Output the (X, Y) coordinate of the center of the cell containing the given text.  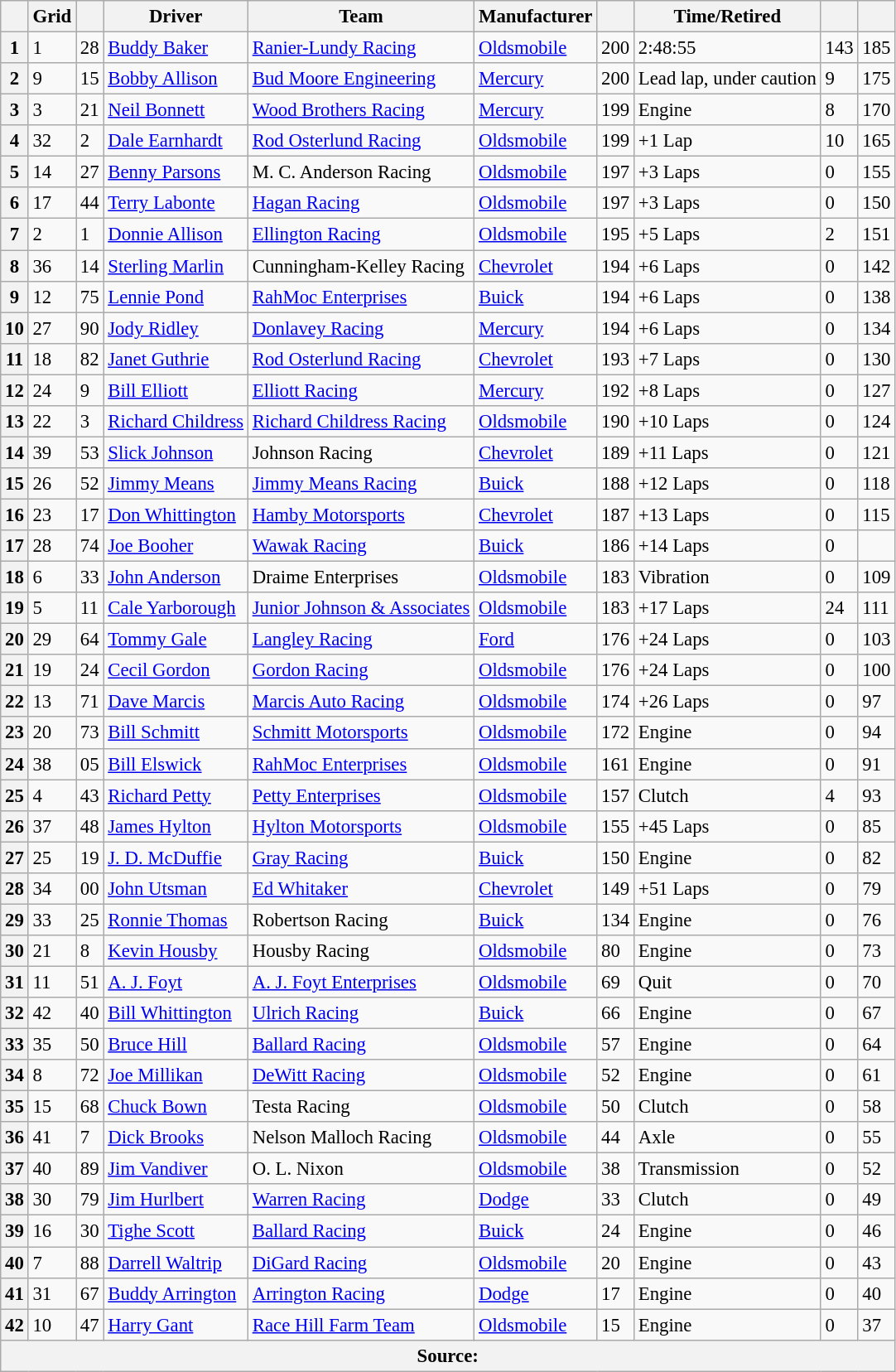
Sterling Marlin (176, 266)
2:48:55 (728, 48)
Dave Marcis (176, 702)
Testa Racing (361, 1107)
193 (616, 359)
165 (876, 141)
Cecil Gordon (176, 670)
Donlavey Racing (361, 328)
Richard Childress Racing (361, 422)
Kevin Housby (176, 951)
58 (876, 1107)
Jimmy Means Racing (361, 484)
91 (876, 764)
Hylton Motorsports (361, 826)
70 (876, 982)
Jim Hurlbert (176, 1200)
Harry Gant (176, 1325)
James Hylton (176, 826)
Petty Enterprises (361, 795)
97 (876, 702)
74 (89, 546)
+5 Laps (728, 234)
111 (876, 608)
124 (876, 422)
185 (876, 48)
61 (876, 1075)
Benny Parsons (176, 172)
80 (616, 951)
Warren Racing (361, 1200)
Arrington Racing (361, 1293)
195 (616, 234)
John Utsman (176, 889)
00 (89, 889)
Joe Booher (176, 546)
71 (89, 702)
49 (876, 1200)
89 (89, 1169)
127 (876, 390)
Darrell Waltrip (176, 1263)
Time/Retired (728, 17)
187 (616, 514)
Cunningham-Kelley Racing (361, 266)
Chuck Bown (176, 1107)
46 (876, 1231)
Johnson Racing (361, 452)
Bill Whittington (176, 1013)
A. J. Foyt Enterprises (361, 982)
188 (616, 484)
+1 Lap (728, 141)
93 (876, 795)
Source: (448, 1355)
DeWitt Racing (361, 1075)
189 (616, 452)
Don Whittington (176, 514)
Grid (51, 17)
Ranier-Lundy Racing (361, 48)
+7 Laps (728, 359)
Dale Earnhardt (176, 141)
Bruce Hill (176, 1045)
Bud Moore Engineering (361, 79)
Ellington Racing (361, 234)
161 (616, 764)
109 (876, 577)
69 (616, 982)
Bill Elswick (176, 764)
94 (876, 733)
Richard Petty (176, 795)
Donnie Allison (176, 234)
+11 Laps (728, 452)
190 (616, 422)
+17 Laps (728, 608)
157 (616, 795)
Ronnie Thomas (176, 920)
115 (876, 514)
103 (876, 640)
Slick Johnson (176, 452)
100 (876, 670)
72 (89, 1075)
Bobby Allison (176, 79)
Janet Guthrie (176, 359)
+14 Laps (728, 546)
88 (89, 1263)
+26 Laps (728, 702)
Hagan Racing (361, 203)
Bill Elliott (176, 390)
O. L. Nixon (361, 1169)
Lennie Pond (176, 297)
Marcis Auto Racing (361, 702)
Elliott Racing (361, 390)
Richard Childress (176, 422)
174 (616, 702)
Gray Racing (361, 857)
68 (89, 1107)
Bill Schmitt (176, 733)
90 (89, 328)
Dick Brooks (176, 1138)
J. D. McDuffie (176, 857)
192 (616, 390)
Axle (728, 1138)
170 (876, 110)
Cale Yarborough (176, 608)
05 (89, 764)
+13 Laps (728, 514)
Jody Ridley (176, 328)
DiGard Racing (361, 1263)
Robertson Racing (361, 920)
85 (876, 826)
Vibration (728, 577)
47 (89, 1325)
Jimmy Means (176, 484)
+8 Laps (728, 390)
Wood Brothers Racing (361, 110)
Junior Johnson & Associates (361, 608)
Race Hill Farm Team (361, 1325)
121 (876, 452)
53 (89, 452)
+12 Laps (728, 484)
Driver (176, 17)
Manufacturer (536, 17)
Gordon Racing (361, 670)
+45 Laps (728, 826)
Terry Labonte (176, 203)
76 (876, 920)
Buddy Arrington (176, 1293)
Transmission (728, 1169)
Ulrich Racing (361, 1013)
55 (876, 1138)
130 (876, 359)
172 (616, 733)
186 (616, 546)
Team (361, 17)
Draime Enterprises (361, 577)
Hamby Motorsports (361, 514)
138 (876, 297)
M. C. Anderson Racing (361, 172)
Ed Whitaker (361, 889)
John Anderson (176, 577)
118 (876, 484)
149 (616, 889)
Buddy Baker (176, 48)
151 (876, 234)
A. J. Foyt (176, 982)
Housby Racing (361, 951)
Wawak Racing (361, 546)
+51 Laps (728, 889)
175 (876, 79)
48 (89, 826)
Neil Bonnett (176, 110)
Schmitt Motorsports (361, 733)
51 (89, 982)
Ford (536, 640)
Quit (728, 982)
57 (616, 1045)
Nelson Malloch Racing (361, 1138)
Joe Millikan (176, 1075)
143 (840, 48)
75 (89, 297)
Tommy Gale (176, 640)
Jim Vandiver (176, 1169)
Langley Racing (361, 640)
+10 Laps (728, 422)
Tighe Scott (176, 1231)
Lead lap, under caution (728, 79)
142 (876, 266)
66 (616, 1013)
